Output the (x, y) coordinate of the center of the cell containing the given text.  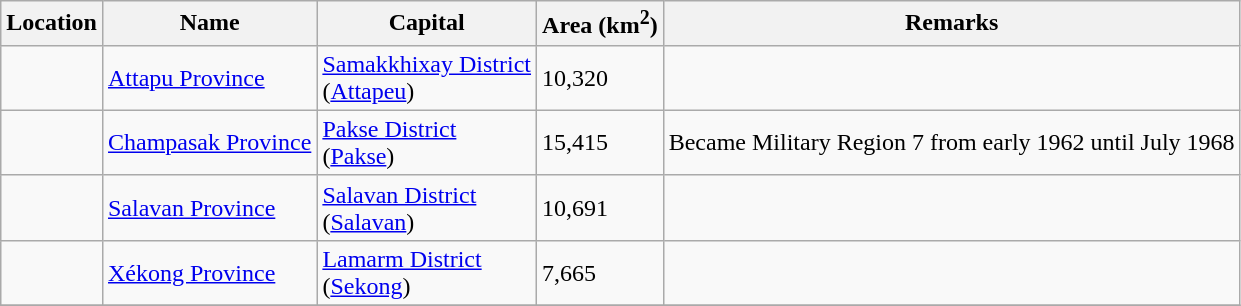
Attapu Province (209, 78)
Capital (427, 24)
Salavan District(Salavan) (427, 208)
Xékong Province (209, 272)
Became Military Region 7 from early 1962 until July 1968 (952, 142)
7,665 (600, 272)
15,415 (600, 142)
10,320 (600, 78)
Lamarm District(Sekong) (427, 272)
Pakse District(Pakse) (427, 142)
Salavan Province (209, 208)
Samakkhixay District(Attapeu) (427, 78)
Area (km2) (600, 24)
Champasak Province (209, 142)
Name (209, 24)
Location (52, 24)
Remarks (952, 24)
10,691 (600, 208)
